Locate the cell with the specified text and output its [X, Y] center coordinate. 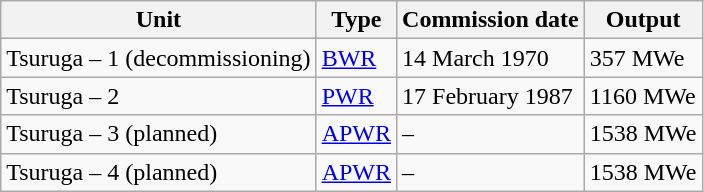
Tsuruga – 1 (decommissioning) [158, 58]
Tsuruga – 4 (planned) [158, 172]
PWR [356, 96]
357 MWe [643, 58]
Commission date [491, 20]
Output [643, 20]
Tsuruga – 2 [158, 96]
1160 MWe [643, 96]
Unit [158, 20]
14 March 1970 [491, 58]
Tsuruga – 3 (planned) [158, 134]
Type [356, 20]
17 February 1987 [491, 96]
BWR [356, 58]
